From the cell containing the given text, extract its center point as (X, Y) coordinate. 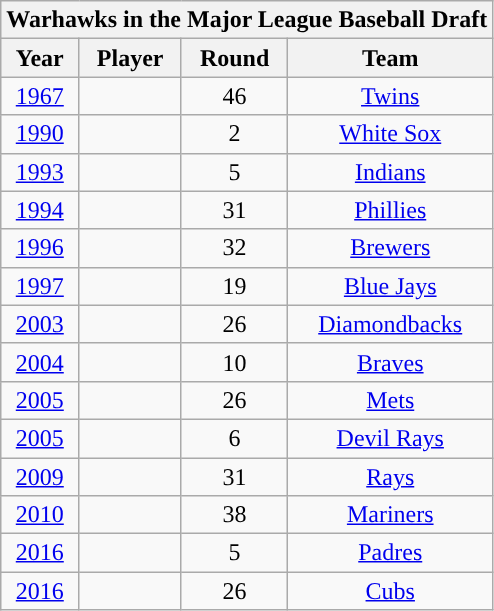
Mariners (390, 515)
Twins (390, 96)
46 (234, 96)
Rays (390, 477)
White Sox (390, 134)
1967 (40, 96)
Braves (390, 362)
Diamondbacks (390, 324)
19 (234, 286)
Year (40, 58)
10 (234, 362)
Padres (390, 553)
Brewers (390, 248)
Team (390, 58)
2010 (40, 515)
Indians (390, 172)
1993 (40, 172)
Player (130, 58)
1996 (40, 248)
2004 (40, 362)
2003 (40, 324)
Cubs (390, 591)
1990 (40, 134)
2009 (40, 477)
Round (234, 58)
Phillies (390, 210)
6 (234, 438)
Blue Jays (390, 286)
1994 (40, 210)
32 (234, 248)
Warhawks in the Major League Baseball Draft (247, 20)
Devil Rays (390, 438)
38 (234, 515)
1997 (40, 286)
Mets (390, 400)
2 (234, 134)
